Determine the [X, Y] coordinate at the center of the cell enclosing the given text.  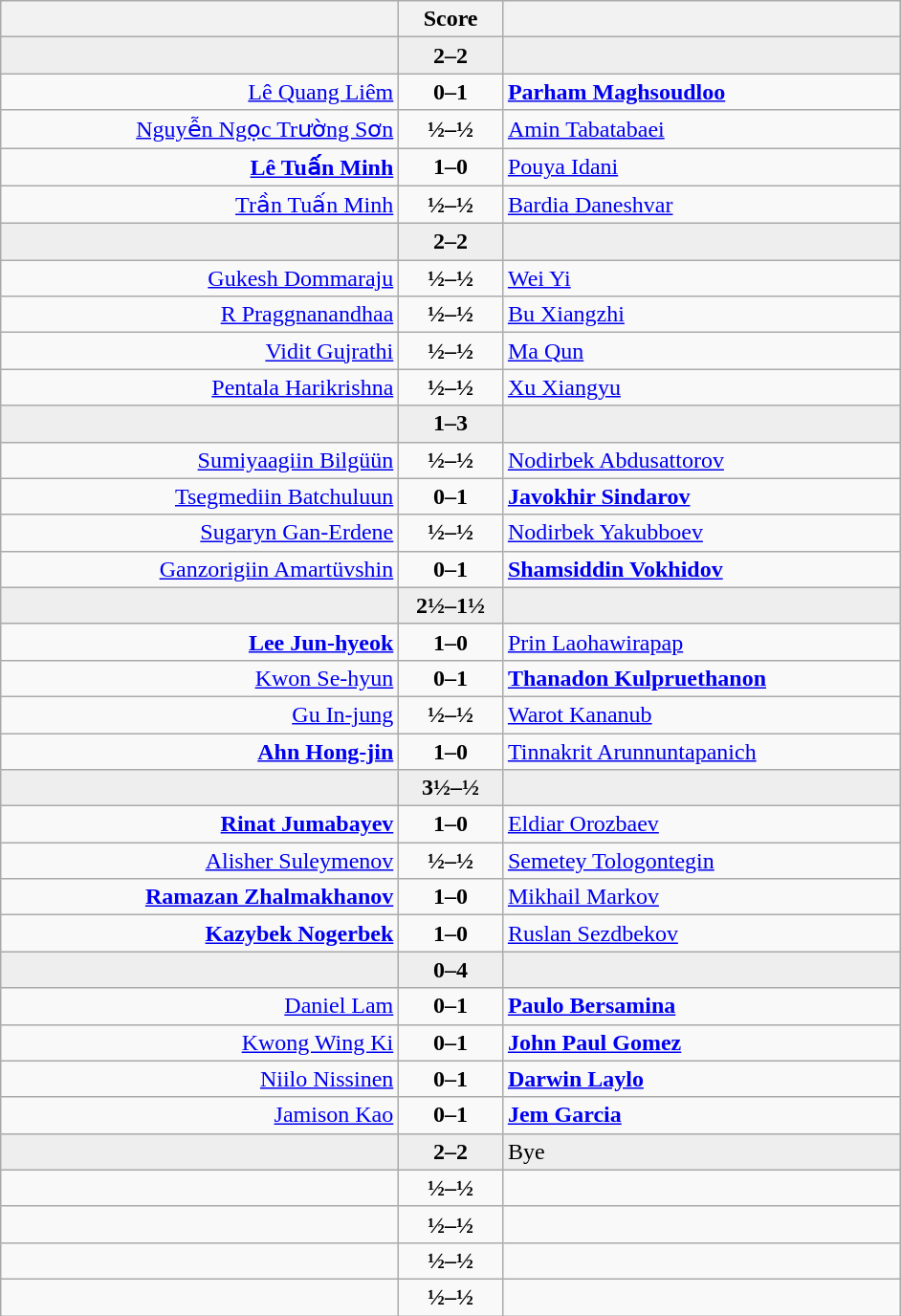
Daniel Lam [200, 1006]
Nguyễn Ngọc Trường Sơn [200, 129]
Amin Tabatabaei [701, 129]
Ganzorigiin Amartüvshin [200, 569]
Tsegmediin Batchuluun [200, 496]
Vidit Gujrathi [200, 351]
Kwong Wing Ki [200, 1042]
Trần Tuấn Minh [200, 205]
1–3 [451, 424]
Prin Laohawirapap [701, 642]
Xu Xiangyu [701, 387]
Bardia Daneshvar [701, 205]
Bye [701, 1151]
Ramazan Zhalmakhanov [200, 897]
Thanadon Kulpruethanon [701, 678]
Semetey Tologontegin [701, 861]
Lee Jun-hyeok [200, 642]
Score [451, 19]
Nodirbek Yakubboev [701, 533]
Parham Maghsoudloo [701, 92]
Paulo Bersamina [701, 1006]
Sugaryn Gan-Erdene [200, 533]
Rinat Jumabayev [200, 824]
Jamison Kao [200, 1115]
Pouya Idani [701, 166]
Niilo Nissinen [200, 1079]
Javokhir Sindarov [701, 496]
Eldiar Orozbaev [701, 824]
Pentala Harikrishna [200, 387]
Tinnakrit Arunnuntapanich [701, 751]
Lê Tuấn Minh [200, 166]
Gukesh Dommaraju [200, 278]
R Praggnanandhaa [200, 315]
Alisher Suleymenov [200, 861]
Mikhail Markov [701, 897]
Darwin Laylo [701, 1079]
Kazybek Nogerbek [200, 933]
Jem Garcia [701, 1115]
Sumiyaagiin Bilgüün [200, 460]
Warot Kananub [701, 714]
3½–½ [451, 788]
Nodirbek Abdusattorov [701, 460]
Shamsiddin Vokhidov [701, 569]
Bu Xiangzhi [701, 315]
Wei Yi [701, 278]
0–4 [451, 970]
John Paul Gomez [701, 1042]
2½–1½ [451, 605]
Lê Quang Liêm [200, 92]
Ma Qun [701, 351]
Kwon Se-hyun [200, 678]
Ruslan Sezdbekov [701, 933]
Ahn Hong-jin [200, 751]
Gu In-jung [200, 714]
